For the text-containing cell, return its midpoint in (x, y) coordinate format. 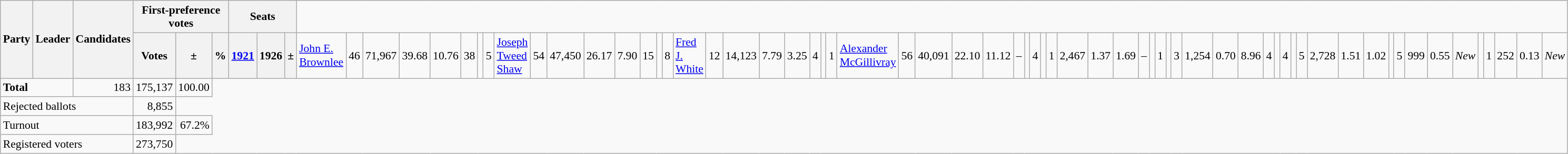
46 (354, 56)
71,967 (381, 56)
273,750 (154, 144)
999 (1416, 56)
47,450 (565, 56)
Registered voters (67, 144)
38 (470, 56)
3 (1176, 56)
1.51 (1351, 56)
26.17 (599, 56)
2,467 (1073, 56)
7.79 (772, 56)
Turnout (67, 125)
Seats (263, 17)
183,992 (154, 125)
39.68 (415, 56)
7.90 (627, 56)
Votes (154, 56)
183 (103, 88)
2,728 (1323, 56)
Total (37, 88)
56 (907, 56)
8.96 (1251, 56)
100.00 (194, 88)
1.02 (1376, 56)
John E. Brownlee (321, 56)
54 (539, 56)
1.37 (1100, 56)
0.70 (1226, 56)
1,254 (1197, 56)
252 (1506, 56)
1.69 (1126, 56)
12 (714, 56)
First-preference votes (181, 17)
10.76 (445, 56)
15 (648, 56)
Party (17, 39)
Leader (53, 39)
14,123 (741, 56)
Candidates (103, 39)
0.55 (1440, 56)
Fred J. White (690, 56)
8,855 (154, 107)
8 (668, 56)
Rejected ballots (67, 107)
Joseph Tweed Shaw (513, 56)
175,137 (154, 88)
40,091 (933, 56)
0.13 (1530, 56)
3.25 (797, 56)
% (221, 56)
1921 (243, 56)
1926 (271, 56)
Alexander McGillivray (868, 56)
11.12 (998, 56)
22.10 (968, 56)
67.2% (194, 125)
